From the cell containing the given text, extract its center point as [X, Y] coordinate. 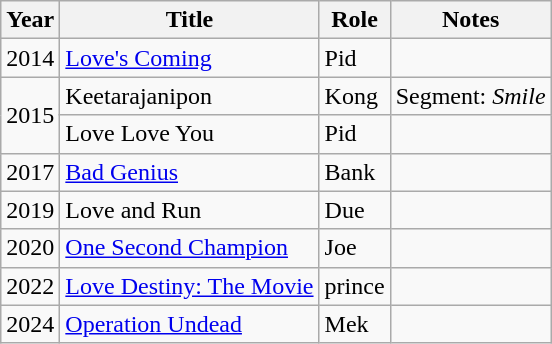
Title [190, 20]
Operation Undead [190, 324]
2020 [30, 248]
Bad Genius [190, 172]
Year [30, 20]
2024 [30, 324]
Kong [354, 96]
Love Destiny: The Movie [190, 286]
Due [354, 210]
Mek [354, 324]
2022 [30, 286]
Love Love You [190, 134]
Love's Coming [190, 58]
Joe [354, 248]
2015 [30, 115]
One Second Champion [190, 248]
Bank [354, 172]
prince [354, 286]
Notes [470, 20]
Keetarajanipon [190, 96]
2017 [30, 172]
Role [354, 20]
2014 [30, 58]
Segment: Smile [470, 96]
Love and Run [190, 210]
2019 [30, 210]
